Output the (X, Y) coordinate of the center of the cell containing the given text.  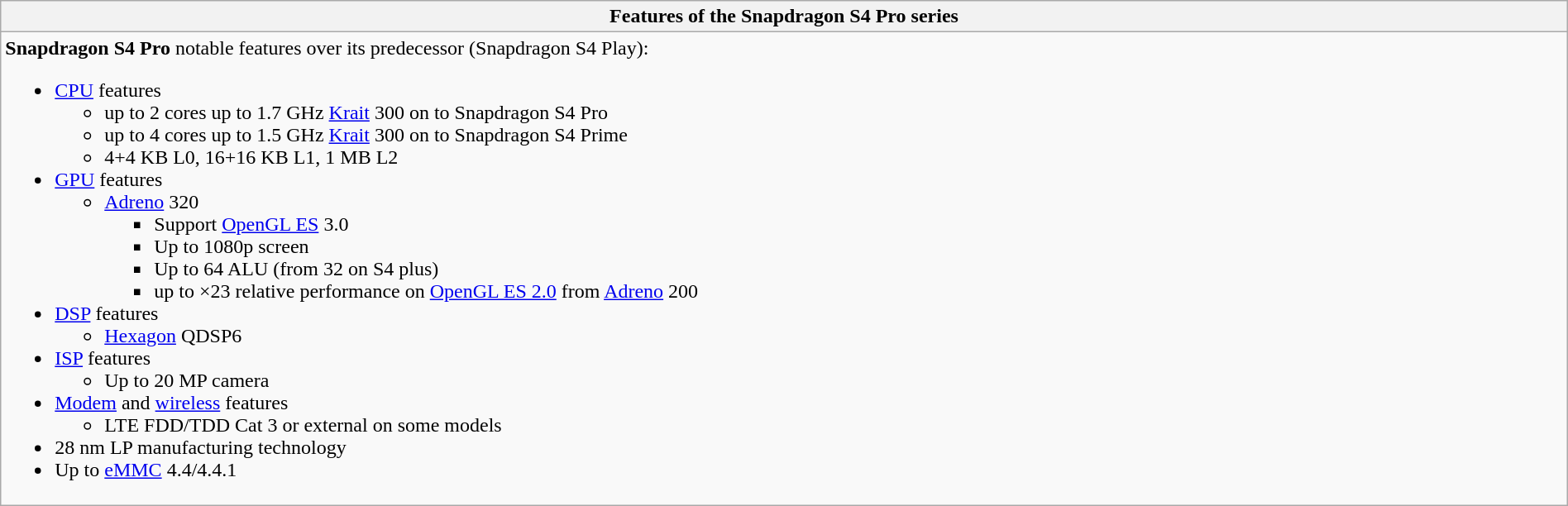
Features of the Snapdragon S4 Pro series (784, 17)
